Extract the (X, Y) coordinate from the center of the cell holding the provided text.  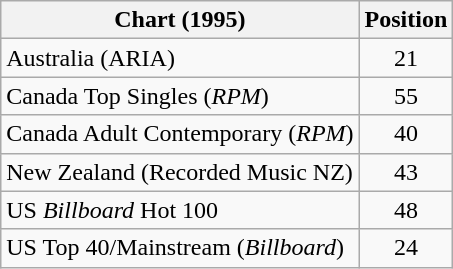
US Top 40/Mainstream (Billboard) (180, 248)
43 (406, 172)
21 (406, 58)
US Billboard Hot 100 (180, 210)
Australia (ARIA) (180, 58)
Canada Adult Contemporary (RPM) (180, 134)
Canada Top Singles (RPM) (180, 96)
40 (406, 134)
New Zealand (Recorded Music NZ) (180, 172)
48 (406, 210)
55 (406, 96)
Position (406, 20)
24 (406, 248)
Chart (1995) (180, 20)
